For the text-containing cell, return its midpoint in [x, y] coordinate format. 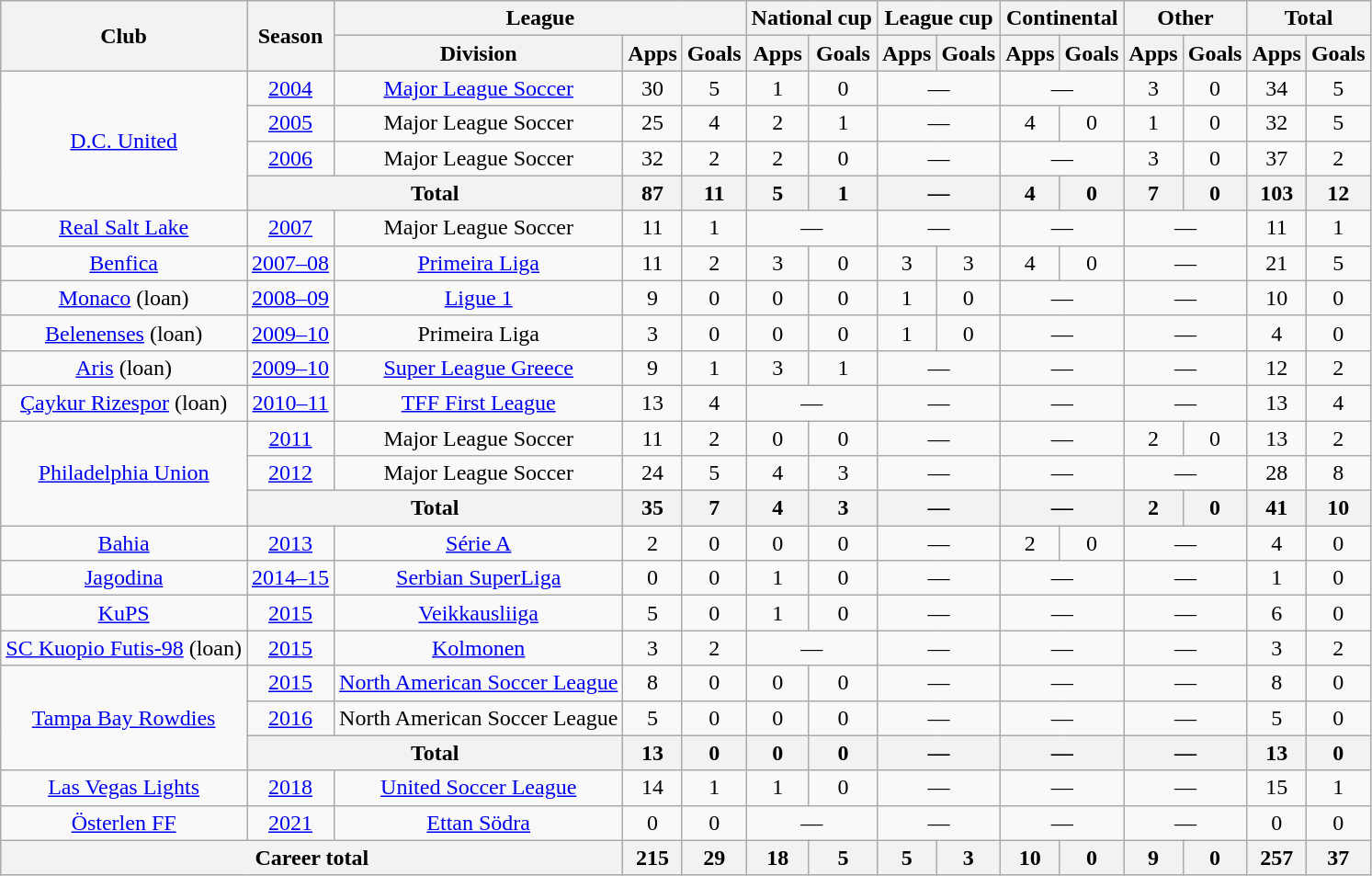
United Soccer League [479, 788]
87 [652, 193]
Serbian SuperLiga [479, 578]
Division [479, 53]
34 [1276, 88]
Career total [312, 858]
2018 [290, 788]
Belenenses (loan) [124, 333]
2011 [290, 438]
Ettan Södra [479, 823]
TFF First League [479, 403]
28 [1276, 473]
2006 [290, 158]
Monaco (loan) [124, 298]
Jagodina [124, 578]
2010–11 [290, 403]
2016 [290, 718]
Real Salt Lake [124, 228]
Bahia [124, 543]
Other [1185, 18]
Super League Greece [479, 368]
Ligue 1 [479, 298]
6 [1276, 613]
14 [652, 788]
2007 [290, 228]
25 [652, 123]
30 [652, 88]
Benfica [124, 263]
2008–09 [290, 298]
League [540, 18]
Série A [479, 543]
15 [1276, 788]
Çaykur Rizespor (loan) [124, 403]
D.C. United [124, 141]
2013 [290, 543]
257 [1276, 858]
Kolmonen [479, 648]
2007–08 [290, 263]
Continental [1062, 18]
2005 [290, 123]
29 [714, 858]
Österlen FF [124, 823]
Philadelphia Union [124, 473]
National cup [811, 18]
21 [1276, 263]
Tampa Bay Rowdies [124, 718]
Veikkausliiga [479, 613]
24 [652, 473]
Aris (loan) [124, 368]
35 [652, 508]
2004 [290, 88]
18 [777, 858]
103 [1276, 193]
2014–15 [290, 578]
Club [124, 36]
41 [1276, 508]
215 [652, 858]
2012 [290, 473]
2021 [290, 823]
Las Vegas Lights [124, 788]
KuPS [124, 613]
SC Kuopio Futis-98 (loan) [124, 648]
Season [290, 36]
League cup [938, 18]
